For the text-containing cell, return its midpoint in (X, Y) coordinate format. 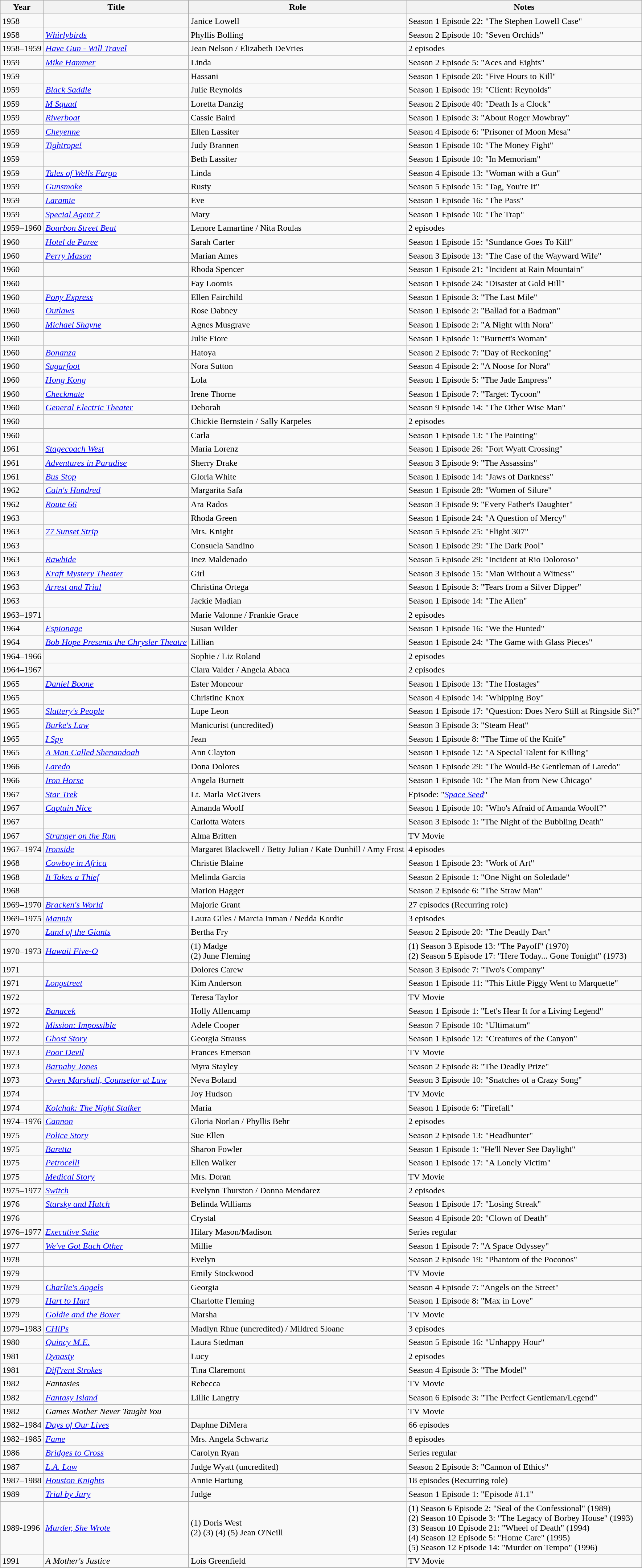
Season 3 Episode 3: "Steam Heat" (524, 725)
M Squad (116, 104)
Season 1 Episode 17: "A Lonely Victim" (524, 1163)
Quincy M.E. (116, 1342)
Hawaii Five-O (116, 951)
Captain Nice (116, 808)
Bus Stop (116, 477)
Season 2 Episode 19: "Phantom of the Poconos" (524, 1259)
Dynasty (116, 1356)
Goldie and the Boxer (116, 1315)
1979–1983 (22, 1329)
Season 1 Episode 10: "Who's Afraid of Amanda Woolf?" (524, 808)
Season 5 Episode 16: "Unhappy Hour" (524, 1342)
Baretta (116, 1149)
Daphne DiMera (297, 1425)
Maria (297, 1108)
Kraft Mystery Theater (116, 573)
Rhoda Spencer (297, 269)
Hart to Hart (116, 1301)
Season 4 Episode 20: "Clown of Death" (524, 1218)
Manicurist (uncredited) (297, 725)
Kim Anderson (297, 983)
(1) Madge(2) June Fleming (297, 951)
Season 2 Episode 10: "Seven Orchids" (524, 35)
Season 2 Episode 1: "One Night on Soledade" (524, 877)
Phyllis Bolling (297, 35)
Mike Hammer (116, 62)
Barnaby Jones (116, 1066)
Christie Blaine (297, 863)
(1) Season 3 Episode 13: "The Payoff" (1970)(2) Season 5 Episode 17: "Here Today... Gone Tonight" (1973) (524, 951)
Starsky and Hutch (116, 1204)
Houston Knights (116, 1480)
Season 1 Episode 10: "The Money Fight" (524, 145)
Judge Wyatt (uncredited) (297, 1466)
Carla (297, 435)
Dolores Carew (297, 970)
Frances Emerson (297, 1052)
Mrs. Doran (297, 1177)
Laura Giles / Marcia Inman / Nedda Kordic (297, 918)
Season 1 Episode 13: "The Hostages" (524, 684)
Slattery's People (116, 711)
Daniel Boone (116, 684)
Bracken's World (116, 905)
General Electric Theater (116, 408)
Marian Ames (297, 256)
1991 (22, 1561)
Season 1 Episode 20: "Five Hours to Kill" (524, 76)
Perry Mason (116, 256)
A Mother's Justice (116, 1561)
Lois Greenfield (297, 1561)
Marion Hagger (297, 891)
Marsha (297, 1315)
1958–1959 (22, 49)
Season 1 Episode 23: "Work of Art" (524, 863)
Carlotta Waters (297, 822)
Ann Clayton (297, 753)
Bonanza (116, 352)
Amanda Woolf (297, 808)
Mrs. Angela Schwartz (297, 1439)
1959–1960 (22, 228)
Ellen Fairchild (297, 297)
77 Sunset Strip (116, 532)
Season 3 Episode 13: "The Case of the Wayward Wife" (524, 256)
Bob Hope Presents the Chrysler Theatre (116, 642)
Black Saddle (116, 90)
Land of the Giants (116, 932)
1986 (22, 1453)
Route 66 (116, 504)
Deborah (297, 408)
Fame (116, 1439)
Melinda Garcia (297, 877)
Majorie Grant (297, 905)
Season 4 Episode 3: "The Model" (524, 1370)
Mannix (116, 918)
Laramie (116, 201)
Season 1 Episode 2: "Ballad for a Badman" (524, 311)
Season 1 Episode 28: "Women of Silure" (524, 490)
Season 4 Episode 13: "Woman with a Gun" (524, 173)
Title (116, 7)
Season 5 Episode 15: "Tag, You're It" (524, 187)
Hong Kong (116, 380)
1987–1988 (22, 1480)
27 episodes (Recurring role) (524, 905)
Sophie / Liz Roland (297, 656)
Season 1 Episode 12: "Creatures of the Canyon" (524, 1038)
Lucy (297, 1356)
Bourbon Street Beat (116, 228)
Season 3 Episode 15: "Man Without a Witness" (524, 573)
Ara Rados (297, 504)
Burke's Law (116, 725)
Season 1 Episode 3: "About Roger Mowbray" (524, 118)
Season 1 Episode 24: "A Question of Mercy" (524, 518)
Chickie Bernstein / Sally Karpeles (297, 421)
Eve (297, 201)
1980 (22, 1342)
Petrocelli (116, 1163)
Tales of Wells Fargo (116, 173)
Sharon Fowler (297, 1149)
Special Agent 7 (116, 214)
Agnes Musgrave (297, 325)
Julie Reynolds (297, 90)
Whirlybirds (116, 35)
Season 1 Episode 16: "We the Hunted" (524, 629)
Susan Wilder (297, 629)
Jackie Madian (297, 601)
Season 1 Episode 17: "Question: Does Nero Still at Ringside Sit?" (524, 711)
Season 5 Episode 29: "Incident at Rio Doloroso" (524, 559)
Angela Burnett (297, 780)
A Man Called Shenandoah (116, 753)
Season 3 Episode 10: "Snatches of a Crazy Song" (524, 1080)
18 episodes (Recurring role) (524, 1480)
Lillian (297, 642)
Season 3 Episode 7: "Two's Company" (524, 970)
1978 (22, 1259)
Season 1 Episode 3: "Tears from a Silver Dipper" (524, 587)
Teresa Taylor (297, 997)
Millie (297, 1246)
Lt. Marla McGivers (297, 794)
Season 4 Episode 2: "A Noose for Nora" (524, 366)
Joy Hudson (297, 1094)
Clara Valder / Angela Abaca (297, 670)
Cassie Baird (297, 118)
4 episodes (524, 849)
Charlie's Angels (116, 1287)
Season 1 Episode 17: "Losing Streak" (524, 1204)
Season 1 Episode 8: "Max in Love" (524, 1301)
Season 1 Episode 2: "A Night with Nora" (524, 325)
Fay Loomis (297, 283)
Season 1 Episode 13: "The Painting" (524, 435)
It Takes a Thief (116, 877)
Emily Stockwood (297, 1273)
Mary (297, 214)
Mission: Impossible (116, 1025)
L.A. Law (116, 1466)
Hilary Mason/Madison (297, 1232)
Banacek (116, 1011)
1970–1973 (22, 951)
Jean (297, 739)
Poor Devil (116, 1052)
1975–1977 (22, 1190)
Bridges to Cross (116, 1453)
Owen Marshall, Counselor at Law (116, 1080)
Year (22, 7)
Trial by Jury (116, 1494)
1977 (22, 1246)
Days of Our Lives (116, 1425)
(1) Doris West(2) (3) (4) (5) Jean O'Neill (297, 1527)
Season 5 Episode 25: "Flight 307" (524, 532)
Season 1 Episode 12: "A Special Talent for Killing" (524, 753)
Season 1 Episode 1: "Burnett's Woman" (524, 338)
Carolyn Ryan (297, 1453)
Switch (116, 1190)
Season 1 Episode 22: "The Stephen Lowell Case" (524, 21)
Season 2 Episode 20: "The Deadly Dart" (524, 932)
Season 9 Episode 14: "The Other Wise Man" (524, 408)
Margaret Blackwell / Betty Julian / Kate Dunhill / Amy Frost (297, 849)
Sugarfoot (116, 366)
Michael Shayne (116, 325)
Season 1 Episode 7: "A Space Odyssey" (524, 1246)
Star Trek (116, 794)
Dona Dolores (297, 766)
Police Story (116, 1135)
Fantasies (116, 1384)
Belinda Williams (297, 1204)
1969–1975 (22, 918)
Janice Lowell (297, 21)
Mrs. Knight (297, 532)
Crystal (297, 1218)
Consuela Sandino (297, 546)
Games Mother Never Taught You (116, 1411)
Season 3 Episode 9: "The Assassins" (524, 463)
Laredo (116, 766)
Ester Moncour (297, 684)
Rawhide (116, 559)
Julie Fiore (297, 338)
Cannon (116, 1122)
Gloria Norlan / Phyllis Behr (297, 1122)
Hotel de Paree (116, 242)
We've Got Each Other (116, 1246)
Role (297, 7)
Christine Knox (297, 697)
CHiPs (116, 1329)
Diff'rent Strokes (116, 1370)
Christina Ortega (297, 587)
Bertha Fry (297, 932)
Notes (524, 7)
Maria Lorenz (297, 449)
Checkmate (116, 394)
Season 2 Episode 8: "The Deadly Prize" (524, 1066)
Season 1 Episode 29: "The Would-Be Gentleman of Laredo" (524, 766)
Season 2 Episode 13: "Headhunter" (524, 1135)
Season 2 Episode 3: "Cannon of Ethics" (524, 1466)
Rebecca (297, 1384)
Tightrope! (116, 145)
Georgia (297, 1287)
Longstreet (116, 983)
1987 (22, 1466)
Season 1 Episode 16: "The Pass" (524, 201)
Stranger on the Run (116, 835)
1976–1977 (22, 1232)
Lupe Leon (297, 711)
Stagecoach West (116, 449)
Season 1 Episode 7: "Target: Tycoon" (524, 394)
Arrest and Trial (116, 587)
Ironside (116, 849)
Lenore Lamartine / Nita Roulas (297, 228)
Season 2 Episode 5: "Aces and Eights" (524, 62)
Annie Hartung (297, 1480)
Irene Thorne (297, 394)
1974–1976 (22, 1122)
Executive Suite (116, 1232)
Charlotte Fleming (297, 1301)
1982–1985 (22, 1439)
Adele Cooper (297, 1025)
Cain's Hundred (116, 490)
Season 1 Episode 6: "Firefall" (524, 1108)
66 episodes (524, 1425)
Lola (297, 380)
Adventures in Paradise (116, 463)
Hatoya (297, 352)
Beth Lassiter (297, 159)
Rhoda Green (297, 518)
Season 7 Episode 10: "Ultimatum" (524, 1025)
1967–1974 (22, 849)
Season 2 Episode 40: "Death Is a Clock" (524, 104)
Hassani (297, 76)
Murder, She Wrote (116, 1527)
Season 3 Episode 1: "The Night of the Bubbling Death" (524, 822)
Fantasy Island (116, 1398)
Myra Stayley (297, 1066)
1989 (22, 1494)
8 episodes (524, 1439)
Season 1 Episode 24: "The Game with Glass Pieces" (524, 642)
Nora Sutton (297, 366)
Season 1 Episode 14: "Jaws of Darkness" (524, 477)
Episode: "Space Seed" (524, 794)
Season 6 Episode 3: "The Perfect Gentleman/Legend" (524, 1398)
Evelyn (297, 1259)
Kolchak: The Night Stalker (116, 1108)
Ellen Lassiter (297, 131)
Laura Stedman (297, 1342)
Madlyn Rhue (uncredited) / Mildred Sloane (297, 1329)
Medical Story (116, 1177)
1989-1996 (22, 1527)
1964–1966 (22, 656)
Gloria White (297, 477)
Season 1 Episode 19: "Client: Reynolds" (524, 90)
Cowboy in Africa (116, 863)
Ellen Walker (297, 1163)
Marie Valonne / Frankie Grace (297, 615)
Gunsmoke (116, 187)
Season 1 Episode 26: "Fort Wyatt Crossing" (524, 449)
Espionage (116, 629)
Neva Boland (297, 1080)
1963–1971 (22, 615)
Season 4 Episode 14: "Whipping Boy" (524, 697)
Iron Horse (116, 780)
1970 (22, 932)
Season 1 Episode 29: "The Dark Pool" (524, 546)
Have Gun - Will Travel (116, 49)
Season 4 Episode 6: "Prisoner of Moon Mesa" (524, 131)
Lillie Langtry (297, 1398)
1982–1984 (22, 1425)
Cheyenne (116, 131)
Season 1 Episode 15: "Sundance Goes To Kill" (524, 242)
Sherry Drake (297, 463)
Season 1 Episode 11: "This Little Piggy Went to Marquette" (524, 983)
Season 3 Episode 9: "Every Father's Daughter" (524, 504)
Sue Ellen (297, 1135)
Margarita Safa (297, 490)
Riverboat (116, 118)
Georgia Strauss (297, 1038)
Season 1 Episode 10: "The Man from New Chicago" (524, 780)
Season 4 Episode 7: "Angels on the Street" (524, 1287)
Season 2 Episode 7: "Day of Reckoning" (524, 352)
Season 1 Episode 1: "He'll Never See Daylight" (524, 1149)
Judge (297, 1494)
Season 2 Episode 6: "The Straw Man" (524, 891)
Season 1 Episode 1: "Let's Hear It for a Living Legend" (524, 1011)
Loretta Danzig (297, 104)
Rose Dabney (297, 311)
Judy Brannen (297, 145)
Season 1 Episode 21: "Incident at Rain Mountain" (524, 269)
Holly Allencamp (297, 1011)
Season 1 Episode 3: "The Last Mile" (524, 297)
Jean Nelson / Elizabeth DeVries (297, 49)
Season 1 Episode 10: "In Memoriam" (524, 159)
Tina Claremont (297, 1370)
Season 1 Episode 14: "The Alien" (524, 601)
Pony Express (116, 297)
Season 1 Episode 8: "The Time of the Knife" (524, 739)
Sarah Carter (297, 242)
Season 1 Episode 5: "The Jade Empress" (524, 380)
Season 1 Episode 10: "The Trap" (524, 214)
Evelynn Thurston / Donna Mendarez (297, 1190)
Season 1 Episode 1: "Episode #1.1" (524, 1494)
I Spy (116, 739)
Season 1 Episode 24: "Disaster at Gold Hill" (524, 283)
Ghost Story (116, 1038)
Girl (297, 573)
Alma Britten (297, 835)
Outlaws (116, 311)
1969–1970 (22, 905)
Inez Maldenado (297, 559)
1964–1967 (22, 670)
Rusty (297, 187)
